Scan for the cell matching the given text and deliver its [x, y] coordinate at center. 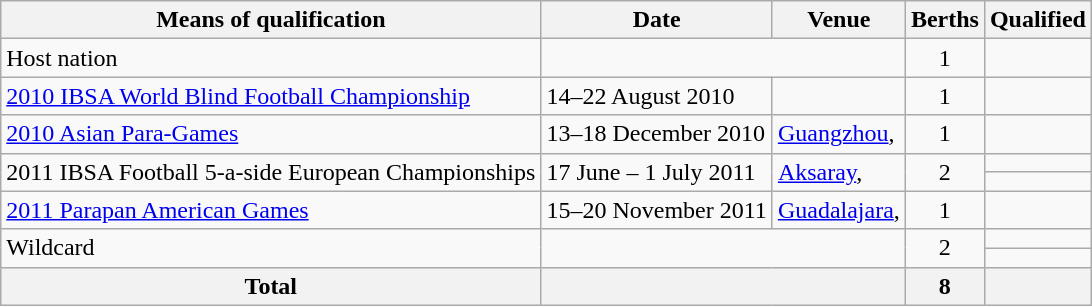
Aksaray, [838, 172]
17 June – 1 July 2011 [656, 172]
Qualified [1038, 20]
2010 IBSA World Blind Football Championship [271, 96]
13–18 December 2010 [656, 134]
Guangzhou, [838, 134]
Guadalajara, [838, 210]
Total [271, 286]
2011 IBSA Football 5-a-side European Championships [271, 172]
Venue [838, 20]
Host nation [271, 58]
Berths [944, 20]
2010 Asian Para-Games [271, 134]
8 [944, 286]
Date [656, 20]
14–22 August 2010 [656, 96]
Means of qualification [271, 20]
2011 Parapan American Games [271, 210]
15–20 November 2011 [656, 210]
Wildcard [271, 248]
